Scan for the cell matching the given text and deliver its (x, y) coordinate at center. 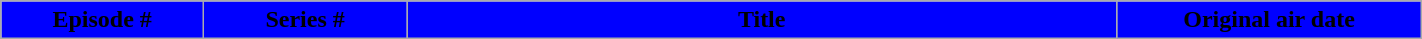
Title (762, 20)
Series # (306, 20)
Original air date (1269, 20)
Episode # (102, 20)
